For the text-containing cell, return its midpoint in [X, Y] coordinate format. 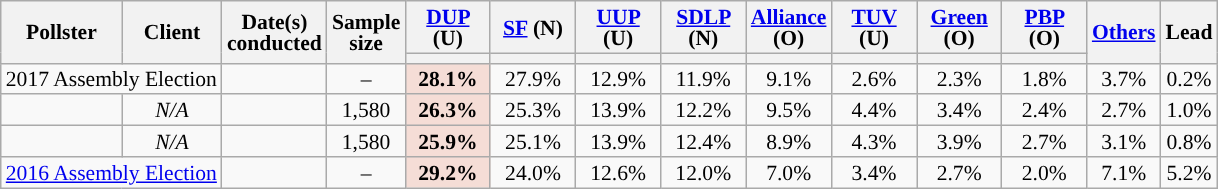
Date(s)conducted [274, 32]
24.0% [532, 172]
2016 Assembly Election [112, 172]
29.2% [448, 172]
0.2% [1190, 78]
26.3% [448, 110]
1.0% [1190, 110]
3.1% [1124, 142]
Others [1124, 32]
PBP (O) [1044, 27]
5.2% [1190, 172]
SF (N) [532, 27]
12.0% [704, 172]
11.9% [704, 78]
7.1% [1124, 172]
12.9% [618, 78]
25.1% [532, 142]
9.1% [789, 78]
28.1% [448, 78]
27.9% [532, 78]
3.9% [960, 142]
7.0% [789, 172]
UUP (U) [618, 27]
Alliance (O) [789, 27]
Lead [1190, 32]
1.8% [1044, 78]
8.9% [789, 142]
3.7% [1124, 78]
25.9% [448, 142]
12.2% [704, 110]
SDLP (N) [704, 27]
2.4% [1044, 110]
4.4% [874, 110]
12.4% [704, 142]
Green (O) [960, 27]
2.6% [874, 78]
0.8% [1190, 142]
4.3% [874, 142]
2.3% [960, 78]
25.3% [532, 110]
12.6% [618, 172]
Client [172, 32]
TUV (U) [874, 27]
Samplesize [366, 32]
9.5% [789, 110]
DUP (U) [448, 27]
Pollster [62, 32]
2.0% [1044, 172]
2017 Assembly Election [112, 78]
